Capture the cell that displays the provided text and extract its [X, Y] central coordinate. 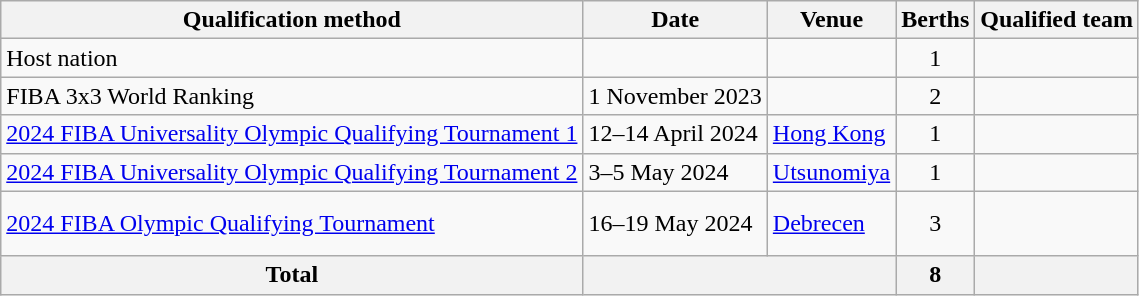
2024 FIBA Olympic Qualifying Tournament [292, 224]
Host nation [292, 58]
16–19 May 2024 [675, 224]
Debrecen [831, 224]
Total [292, 275]
Qualification method [292, 20]
2024 FIBA Universality Olympic Qualifying Tournament 2 [292, 172]
Berths [936, 20]
FIBA 3x3 World Ranking [292, 96]
1 November 2023 [675, 96]
3 [936, 224]
Qualified team [1057, 20]
Utsunomiya [831, 172]
Date [675, 20]
Hong Kong [831, 134]
2024 FIBA Universality Olympic Qualifying Tournament 1 [292, 134]
2 [936, 96]
3–5 May 2024 [675, 172]
12–14 April 2024 [675, 134]
8 [936, 275]
Venue [831, 20]
